Determine the (X, Y) coordinate at the center of the cell enclosing the given text.  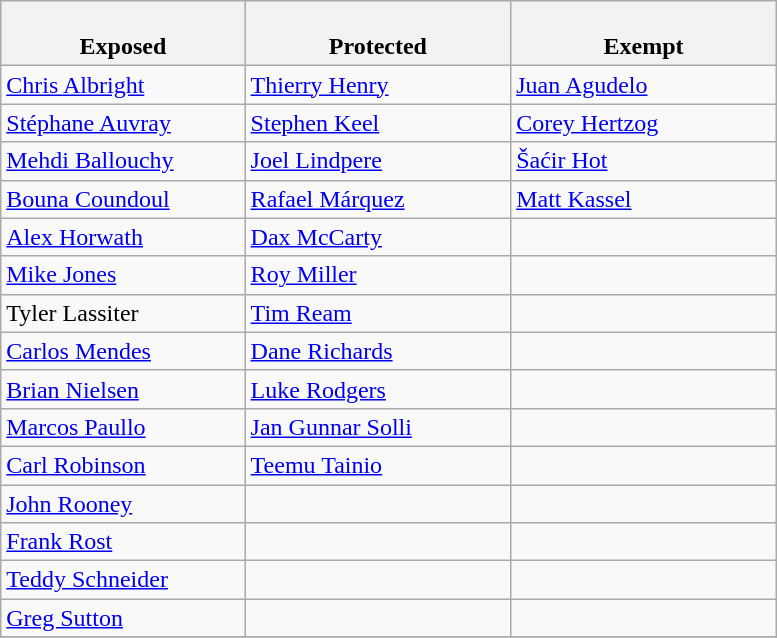
John Rooney (123, 503)
Rafael Márquez (378, 199)
Jan Gunnar Solli (378, 427)
Corey Hertzog (644, 123)
Frank Rost (123, 542)
Alex Horwath (123, 237)
Carlos Mendes (123, 351)
Luke Rodgers (378, 389)
Tyler Lassiter (123, 313)
Juan Agudelo (644, 85)
Teddy Schneider (123, 580)
Mehdi Ballouchy (123, 161)
Marcos Paullo (123, 427)
Bouna Coundoul (123, 199)
Roy Miller (378, 275)
Mike Jones (123, 275)
Teemu Tainio (378, 465)
Joel Lindpere (378, 161)
Stephen Keel (378, 123)
Dane Richards (378, 351)
Exposed (123, 34)
Dax McCarty (378, 237)
Šaćir Hot (644, 161)
Chris Albright (123, 85)
Tim Ream (378, 313)
Brian Nielsen (123, 389)
Greg Sutton (123, 618)
Carl Robinson (123, 465)
Stéphane Auvray (123, 123)
Protected (378, 34)
Thierry Henry (378, 85)
Exempt (644, 34)
Matt Kassel (644, 199)
